Capture the cell that displays the provided text and extract its [X, Y] central coordinate. 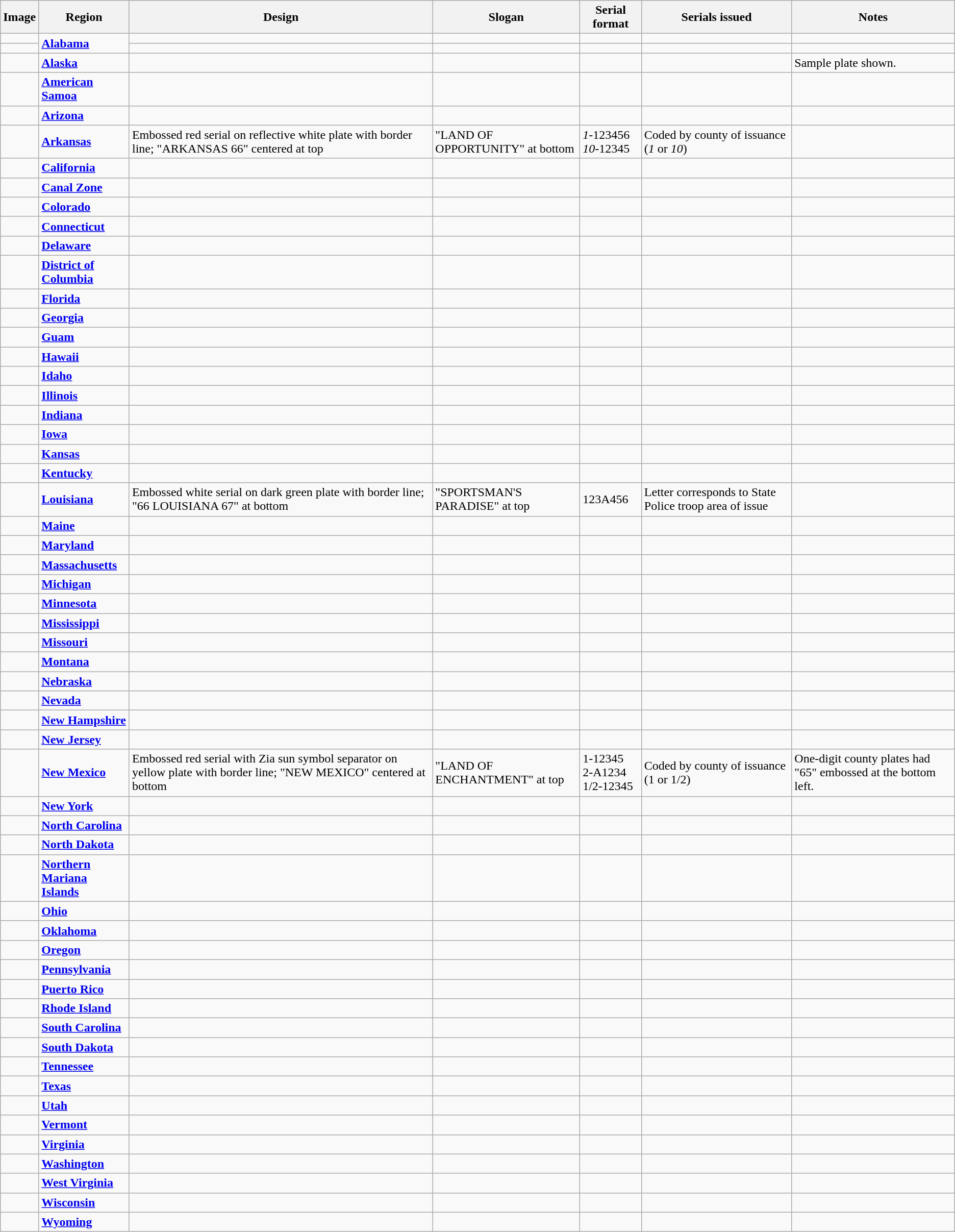
New Mexico [84, 773]
"SPORTSMAN'S PARADISE" at top [506, 499]
Missouri [84, 643]
Michigan [84, 584]
Design [281, 17]
"LAND OF OPPORTUNITY" at bottom [506, 142]
Nevada [84, 701]
Serial format [611, 17]
Iowa [84, 434]
Wyoming [84, 1222]
Nebraska [84, 681]
Kansas [84, 454]
123A456 [611, 499]
Canal Zone [84, 187]
Letter corresponds to State Police troop area of issue [716, 499]
Louisiana [84, 499]
"LAND OF ENCHANTMENT" at top [506, 773]
Illinois [84, 396]
Mississippi [84, 623]
Connecticut [84, 226]
West Virginia [84, 1183]
Embossed red serial on reflective white plate with border line; "ARKANSAS 66" centered at top [281, 142]
Delaware [84, 245]
District ofColumbia [84, 272]
Kentucky [84, 473]
Coded by county of issuance(1 or 1/2) [716, 773]
Colorado [84, 207]
Hawaii [84, 357]
Ohio [84, 911]
Notes [873, 17]
Pennsylvania [84, 969]
Puerto Rico [84, 989]
Coded by county of issuance (1 or 10) [716, 142]
Region [84, 17]
Alabama [84, 43]
Guam [84, 337]
Montana [84, 662]
Texas [84, 1086]
Tennessee [84, 1067]
Sample plate shown. [873, 63]
1-123452-A12341/2-12345 [611, 773]
American Samoa [84, 89]
New York [84, 806]
Maryland [84, 545]
Oklahoma [84, 930]
Massachusetts [84, 564]
Indiana [84, 415]
Florida [84, 299]
Arizona [84, 115]
Washington [84, 1164]
Serials issued [716, 17]
Embossed white serial on dark green plate with border line; "66 LOUISIANA 67" at bottom [281, 499]
One-digit county plates had "65" embossed at the bottom left. [873, 773]
South Carolina [84, 1028]
Northern Mariana Islands [84, 878]
Alaska [84, 63]
Idaho [84, 376]
Image [19, 17]
Virginia [84, 1144]
Wisconsin [84, 1202]
New Jersey [84, 740]
Minnesota [84, 603]
Georgia [84, 318]
Maine [84, 526]
Rhode Island [84, 1008]
1-12345610-12345 [611, 142]
Vermont [84, 1125]
Embossed red serial with Zia sun symbol separator on yellow plate with border line; "NEW MEXICO" centered at bottom [281, 773]
Utah [84, 1105]
North Carolina [84, 825]
Oregon [84, 950]
Slogan [506, 17]
South Dakota [84, 1047]
New Hampshire [84, 720]
North Dakota [84, 845]
California [84, 168]
Arkansas [84, 142]
